Search for the cell housing the specified text and yield its (X, Y) center coordinate. 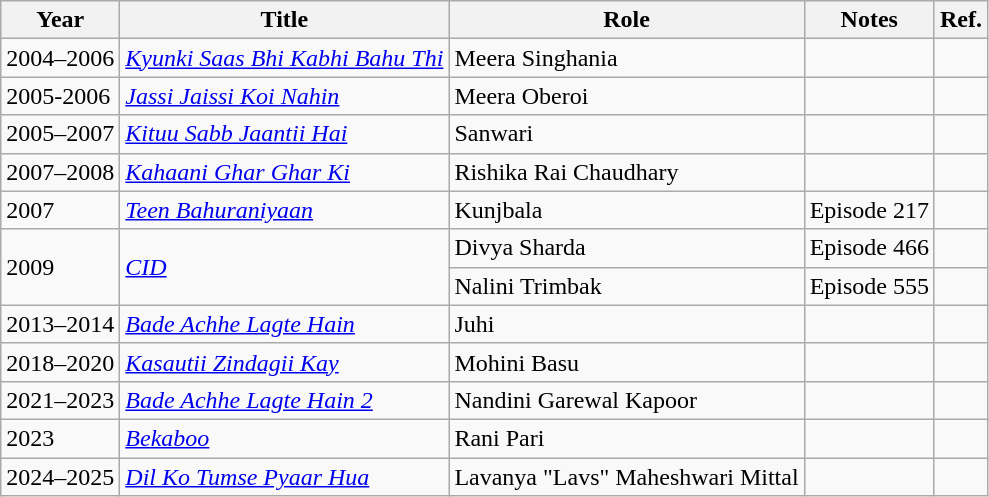
Meera Singhania (626, 58)
Rani Pari (626, 438)
Jassi Jaissi Koi Nahin (284, 96)
2007 (60, 210)
CID (284, 267)
Episode 466 (869, 248)
Lavanya "Lavs" Maheshwari Mittal (626, 477)
Kasautii Zindagii Kay (284, 362)
Rishika Rai Chaudhary (626, 172)
Teen Bahuraniyaan (284, 210)
Bade Achhe Lagte Hain 2 (284, 400)
2005-2006 (60, 96)
2024–2025 (60, 477)
Sanwari (626, 134)
Divya Sharda (626, 248)
Episode 555 (869, 286)
Kahaani Ghar Ghar Ki (284, 172)
Bade Achhe Lagte Hain (284, 324)
Nandini Garewal Kapoor (626, 400)
2004–2006 (60, 58)
Kyunki Saas Bhi Kabhi Bahu Thi (284, 58)
Mohini Basu (626, 362)
Kituu Sabb Jaantii Hai (284, 134)
Role (626, 20)
Bekaboo (284, 438)
Dil Ko Tumse Pyaar Hua (284, 477)
Notes (869, 20)
2007–2008 (60, 172)
Title (284, 20)
2009 (60, 267)
2005–2007 (60, 134)
2013–2014 (60, 324)
Juhi (626, 324)
Episode 217 (869, 210)
Nalini Trimbak (626, 286)
Kunjbala (626, 210)
2018–2020 (60, 362)
Meera Oberoi (626, 96)
Year (60, 20)
2023 (60, 438)
Ref. (960, 20)
2021–2023 (60, 400)
